Locate the cell with the specified text and output its (x, y) center coordinate. 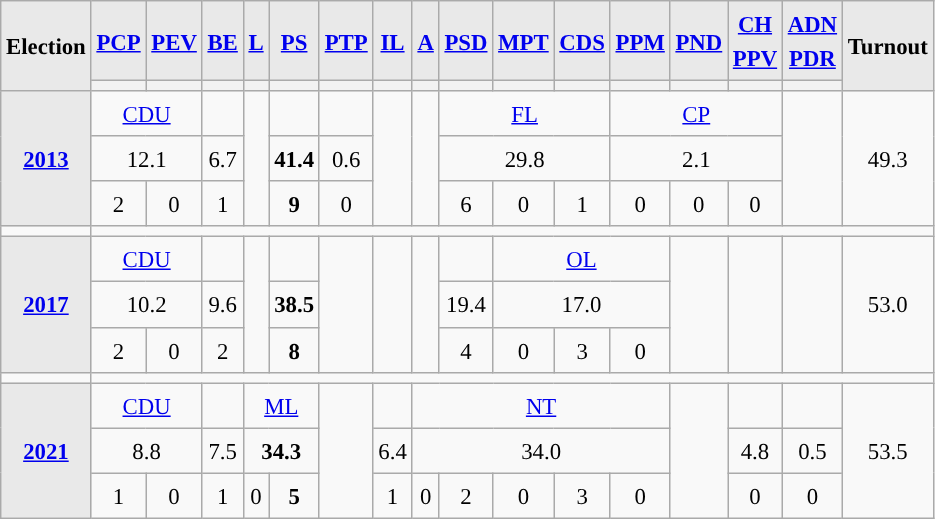
BE (222, 41)
2013 (46, 158)
5 (294, 496)
4.8 (756, 450)
Election (46, 46)
34.0 (541, 450)
CP (696, 114)
10.2 (146, 304)
4 (466, 350)
6 (466, 204)
41.4 (294, 158)
PCP (118, 41)
2021 (46, 450)
MPT (524, 41)
Turnout (888, 46)
29.8 (524, 158)
6.7 (222, 158)
NT (541, 406)
PEV (174, 41)
0.6 (346, 158)
IL (392, 41)
8 (294, 350)
8.8 (146, 450)
53.0 (888, 304)
2017 (46, 304)
53.5 (888, 450)
PPM (640, 41)
OL (582, 260)
PS (294, 41)
0.5 (812, 450)
CHPPV (756, 41)
9.6 (222, 304)
49.3 (888, 158)
7.5 (222, 450)
PND (698, 41)
12.1 (146, 158)
19.4 (466, 304)
PSD (466, 41)
6.4 (392, 450)
9 (294, 204)
A (426, 41)
CDS (582, 41)
17.0 (582, 304)
34.3 (281, 450)
ADNPDR (812, 41)
ML (281, 406)
FL (524, 114)
38.5 (294, 304)
PTP (346, 41)
L (256, 41)
2.1 (696, 158)
